Detect which cell encompasses the target text, then output its [X, Y] center coordinate. 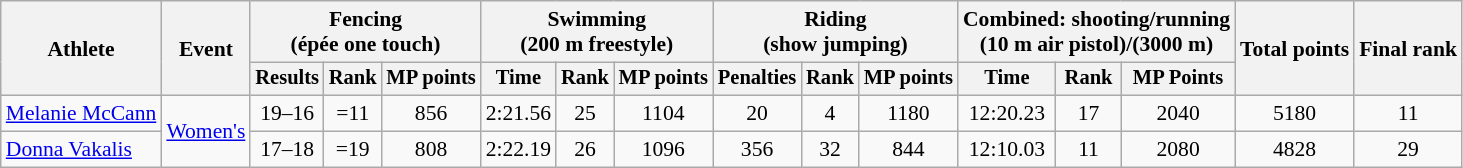
Athlete [82, 48]
5180 [1294, 114]
2:21.56 [518, 114]
=11 [353, 114]
29 [1408, 150]
=19 [353, 150]
Women's [206, 132]
19–16 [287, 114]
26 [585, 150]
2040 [1178, 114]
1180 [908, 114]
2:22.19 [518, 150]
Riding(show jumping) [836, 32]
Swimming(200 m freestyle) [597, 32]
20 [757, 114]
Penalties [757, 79]
Melanie McCann [82, 114]
2080 [1178, 150]
1096 [664, 150]
856 [430, 114]
17 [1088, 114]
17–18 [287, 150]
Fencing(épée one touch) [365, 32]
Donna Vakalis [82, 150]
MP Points [1178, 79]
356 [757, 150]
Final rank [1408, 48]
Total points [1294, 48]
1104 [664, 114]
25 [585, 114]
4 [830, 114]
Results [287, 79]
844 [908, 150]
Event [206, 48]
Combined: shooting/running(10 m air pistol)/(3000 m) [1096, 32]
32 [830, 150]
12:20.23 [1007, 114]
12:10.03 [1007, 150]
4828 [1294, 150]
808 [430, 150]
